From the cell containing the given text, extract its center point as [X, Y] coordinate. 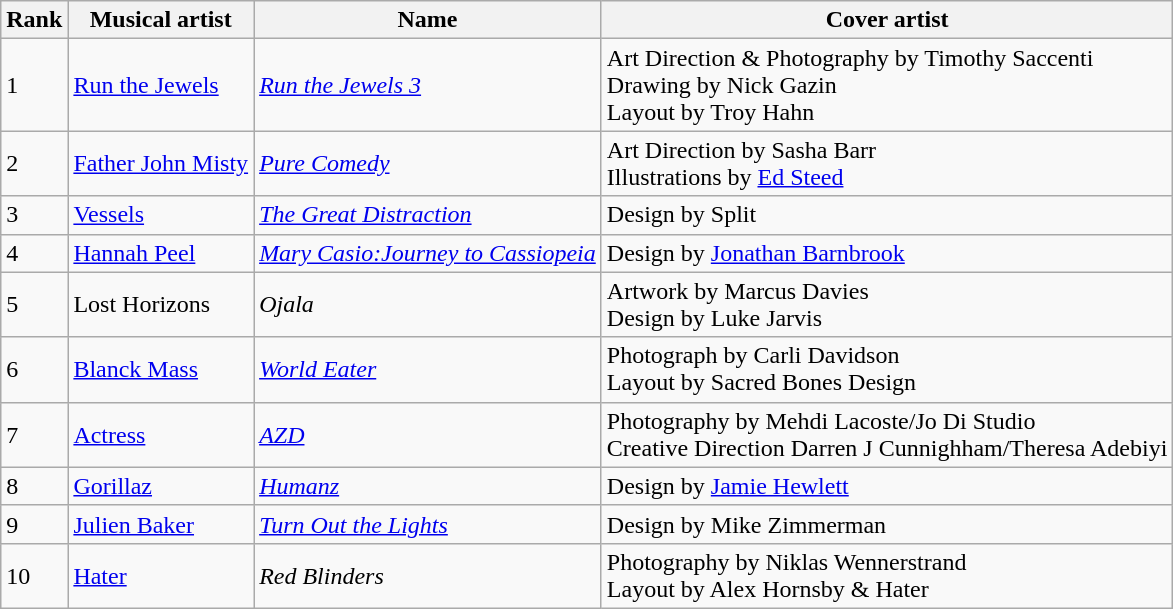
Vessels [161, 215]
Humanz [428, 486]
9 [34, 524]
Design by Jamie Hewlett [887, 486]
The Great Distraction [428, 215]
Blanck Mass [161, 370]
Name [428, 20]
Red Blinders [428, 576]
Photograph by Carli DavidsonLayout by Sacred Bones Design [887, 370]
Design by Split [887, 215]
World Eater [428, 370]
Run the Jewels [161, 85]
Artwork by Marcus DaviesDesign by Luke Jarvis [887, 304]
3 [34, 215]
Cover artist [887, 20]
1 [34, 85]
Hater [161, 576]
Photography by Niklas WennerstrandLayout by Alex Hornsby & Hater [887, 576]
Hannah Peel [161, 253]
Lost Horizons [161, 304]
AZD [428, 434]
Run the Jewels 3 [428, 85]
7 [34, 434]
Design by Mike Zimmerman [887, 524]
Art Direction by Sasha BarrIllustrations by Ed Steed [887, 164]
Musical artist [161, 20]
Design by Jonathan Barnbrook [887, 253]
4 [34, 253]
Rank [34, 20]
Pure Comedy [428, 164]
Mary Casio:Journey to Cassiopeia [428, 253]
Actress [161, 434]
Turn Out the Lights [428, 524]
5 [34, 304]
10 [34, 576]
8 [34, 486]
Photography by Mehdi Lacoste/Jo Di StudioCreative Direction Darren J Cunnighham/Theresa Adebiyi [887, 434]
Art Direction & Photography by Timothy SaccentiDrawing by Nick GazinLayout by Troy Hahn [887, 85]
6 [34, 370]
2 [34, 164]
Gorillaz [161, 486]
Julien Baker [161, 524]
Ojala [428, 304]
Father John Misty [161, 164]
